Return the [x, y] coordinate for the center point of the cell that contains the specified text.  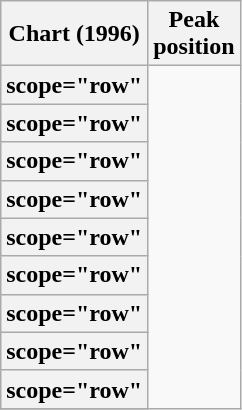
Chart (1996) [74, 34]
Peak position [194, 34]
